Output the (X, Y) coordinate of the center of the cell containing the given text.  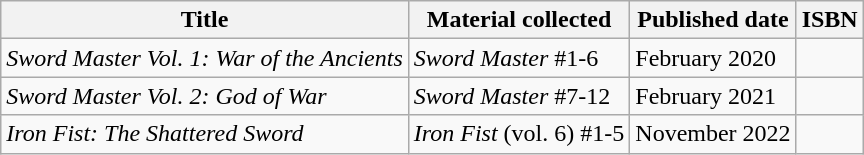
Title (205, 20)
ISBN (830, 20)
Material collected (519, 20)
Sword Master Vol. 1: War of the Ancients (205, 58)
February 2021 (713, 96)
Iron Fist: The Shattered Sword (205, 134)
Iron Fist (vol. 6) #1-5 (519, 134)
February 2020 (713, 58)
Sword Master #7-12 (519, 96)
Published date (713, 20)
Sword Master #1-6 (519, 58)
November 2022 (713, 134)
Sword Master Vol. 2: God of War (205, 96)
